Locate the cell with the specified text and output its (x, y) center coordinate. 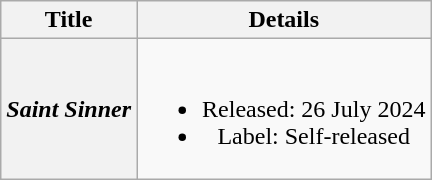
Saint Sinner (69, 109)
Details (284, 20)
Title (69, 20)
Released: 26 July 2024Label: Self-released (284, 109)
